Capture the cell that displays the provided text and extract its [X, Y] central coordinate. 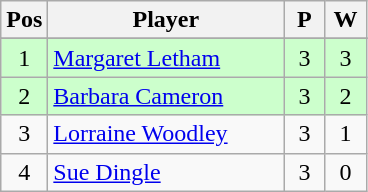
Pos [24, 20]
W [346, 20]
Player [166, 20]
0 [346, 172]
Margaret Letham [166, 58]
Barbara Cameron [166, 96]
4 [24, 172]
Sue Dingle [166, 172]
Lorraine Woodley [166, 134]
P [304, 20]
